Find where the given text appears and provide that cell's center as [X, Y] coordinate. 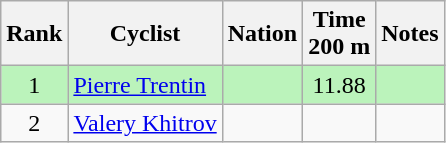
11.88 [340, 85]
1 [34, 85]
Valery Khitrov [145, 123]
Time200 m [340, 34]
Pierre Trentin [145, 85]
Nation [262, 34]
2 [34, 123]
Cyclist [145, 34]
Rank [34, 34]
Notes [410, 34]
